Locate the cell with the specified text and output its [x, y] center coordinate. 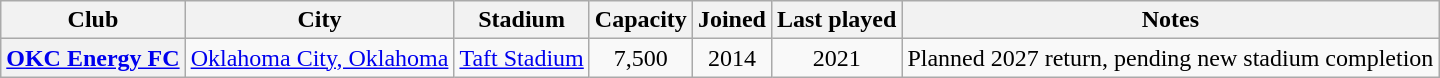
Oklahoma City, Oklahoma [320, 58]
Club [93, 20]
Taft Stadium [522, 58]
OKC Energy FC [93, 58]
Notes [1170, 20]
Capacity [640, 20]
Stadium [522, 20]
City [320, 20]
Planned 2027 return, pending new stadium completion [1170, 58]
Last played [836, 20]
Joined [732, 20]
7,500 [640, 58]
2021 [836, 58]
2014 [732, 58]
